Pinpoint the cell where the given text exists, returning its [X, Y] midpoint coordinate. 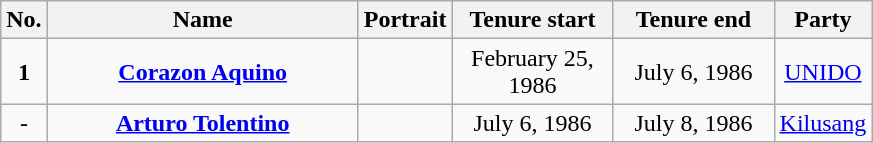
Arturo Tolentino [202, 123]
Portrait [405, 20]
Tenure end [694, 20]
Tenure start [532, 20]
UNIDO [823, 72]
1 [24, 72]
- [24, 123]
Party [823, 20]
July 8, 1986 [694, 123]
No. [24, 20]
Name [202, 20]
Corazon Aquino [202, 72]
February 25, 1986 [532, 72]
Kilusang [823, 123]
